Capture the cell that displays the provided text and extract its (x, y) central coordinate. 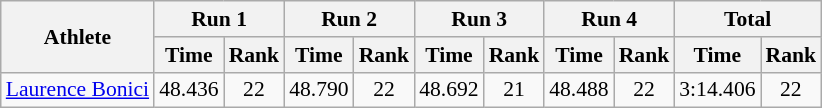
Run 3 (479, 19)
Athlete (78, 36)
Total (748, 19)
Laurence Bonici (78, 90)
48.790 (318, 90)
Run 4 (609, 19)
Run 1 (219, 19)
48.692 (448, 90)
48.436 (188, 90)
48.488 (578, 90)
Run 2 (349, 19)
3:14.406 (717, 90)
21 (514, 90)
